Return the (x, y) coordinate for the center point of the cell that contains the specified text.  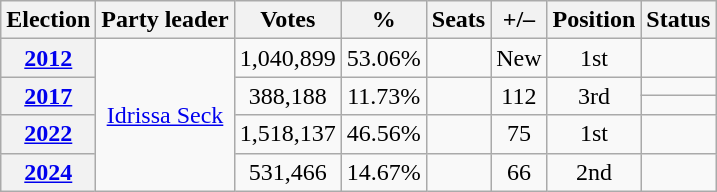
Party leader (165, 20)
11.73% (384, 96)
75 (519, 134)
53.06% (384, 58)
New (519, 58)
46.56% (384, 134)
+/– (519, 20)
% (384, 20)
Idrissa Seck (165, 115)
3rd (594, 96)
66 (519, 172)
531,466 (288, 172)
1,518,137 (288, 134)
388,188 (288, 96)
2nd (594, 172)
112 (519, 96)
14.67% (384, 172)
1,040,899 (288, 58)
Votes (288, 20)
Election (48, 20)
2022 (48, 134)
2012 (48, 58)
Status (678, 20)
2024 (48, 172)
2017 (48, 96)
Position (594, 20)
Seats (458, 20)
